Extract the (x, y) coordinate from the center of the cell holding the provided text.  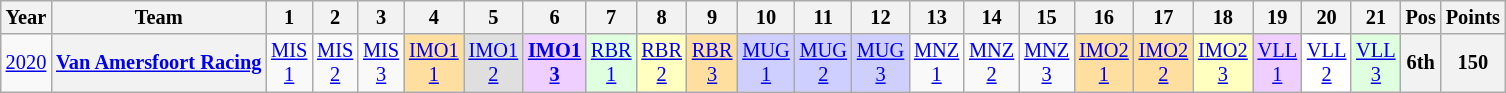
21 (1376, 17)
4 (434, 17)
11 (824, 17)
MNZ1 (936, 63)
Team (158, 17)
1 (289, 17)
Year (26, 17)
18 (1223, 17)
RBR3 (712, 63)
5 (494, 17)
6 (554, 17)
VLL1 (1278, 63)
IMO22 (1164, 63)
IMO21 (1104, 63)
12 (880, 17)
IMO13 (554, 63)
MIS1 (289, 63)
MUG1 (766, 63)
Points (1473, 17)
19 (1278, 17)
20 (1326, 17)
MNZ2 (992, 63)
2 (335, 17)
RBR1 (611, 63)
7 (611, 17)
IMO23 (1223, 63)
MIS2 (335, 63)
2020 (26, 63)
MUG2 (824, 63)
150 (1473, 63)
14 (992, 17)
10 (766, 17)
9 (712, 17)
VLL2 (1326, 63)
VLL3 (1376, 63)
MUG3 (880, 63)
IMO12 (494, 63)
MNZ3 (1046, 63)
3 (381, 17)
MIS3 (381, 63)
15 (1046, 17)
Van Amersfoort Racing (158, 63)
16 (1104, 17)
6th (1421, 63)
RBR2 (661, 63)
Pos (1421, 17)
8 (661, 17)
17 (1164, 17)
IMO11 (434, 63)
13 (936, 17)
